Return (x, y) of the center of cell containing provided text 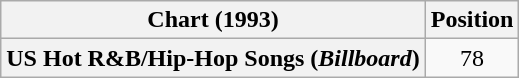
US Hot R&B/Hip-Hop Songs (Billboard) (213, 58)
Chart (1993) (213, 20)
78 (472, 58)
Position (472, 20)
